Return (X, Y) of the center of cell containing provided text 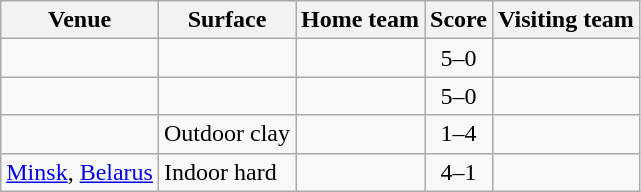
Visiting team (566, 20)
4–1 (459, 172)
Score (459, 20)
Venue (80, 20)
Surface (226, 20)
Outdoor clay (226, 134)
1–4 (459, 134)
Indoor hard (226, 172)
Home team (360, 20)
Minsk, Belarus (80, 172)
